Identify which cell holds the provided text, then report its (x, y) central coordinate. 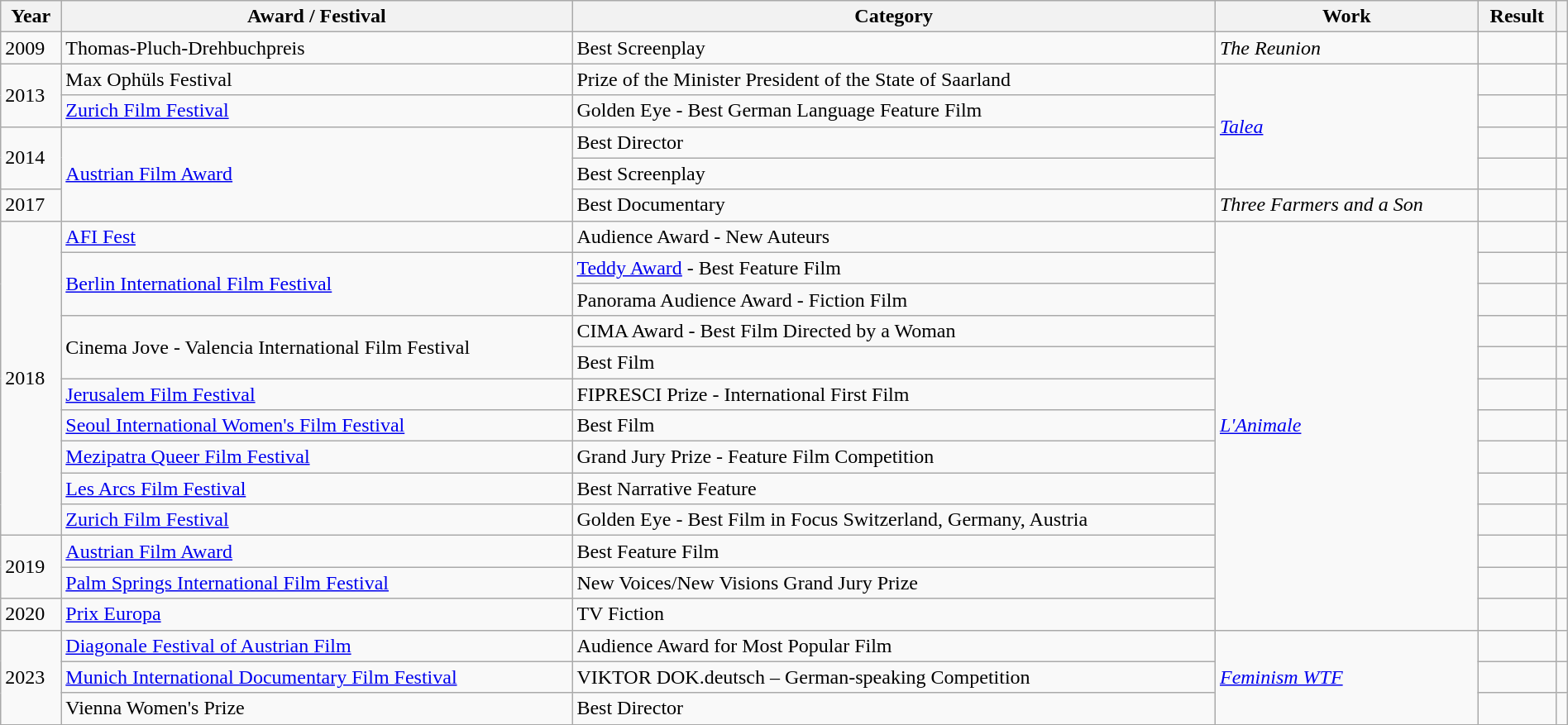
Diagonale Festival of Austrian Film (317, 646)
2018 (31, 379)
2013 (31, 95)
2019 (31, 567)
Seoul International Women's Film Festival (317, 426)
Year (31, 17)
Cinema Jove - Valencia International Film Festival (317, 346)
Mezipatra Queer Film Festival (317, 457)
Panorama Audience Award - Fiction Film (894, 299)
Result (1517, 17)
2020 (31, 614)
L'Animale (1346, 425)
Golden Eye - Best German Language Feature Film (894, 111)
VIKTOR DOK.deutsch – German-speaking Competition (894, 677)
2014 (31, 158)
Thomas-Pluch-Drehbuchpreis (317, 48)
Audience Award - New Auteurs (894, 236)
Audience Award for Most Popular Film (894, 646)
TV Fiction (894, 614)
Prix Europa (317, 614)
Grand Jury Prize - Feature Film Competition (894, 457)
Feminism WTF (1346, 677)
Munich International Documentary Film Festival (317, 677)
2023 (31, 677)
Vienna Women's Prize (317, 708)
Prize of the Minister President of the State of Saarland (894, 79)
The Reunion (1346, 48)
Talea (1346, 126)
Category (894, 17)
Max Ophüls Festival (317, 79)
Palm Springs International Film Festival (317, 583)
CIMA Award - Best Film Directed by a Woman (894, 331)
Golden Eye - Best Film in Focus Switzerland, Germany, Austria (894, 520)
Berlin International Film Festival (317, 284)
Work (1346, 17)
Best Documentary (894, 205)
Les Arcs Film Festival (317, 489)
New Voices/New Visions Grand Jury Prize (894, 583)
AFI Fest (317, 236)
Three Farmers and a Son (1346, 205)
2017 (31, 205)
FIPRESCI Prize - International First Film (894, 394)
Award / Festival (317, 17)
2009 (31, 48)
Best Feature Film (894, 551)
Jerusalem Film Festival (317, 394)
Teddy Award - Best Feature Film (894, 268)
Best Narrative Feature (894, 489)
